Pinpoint the cell where the given text exists, returning its (x, y) midpoint coordinate. 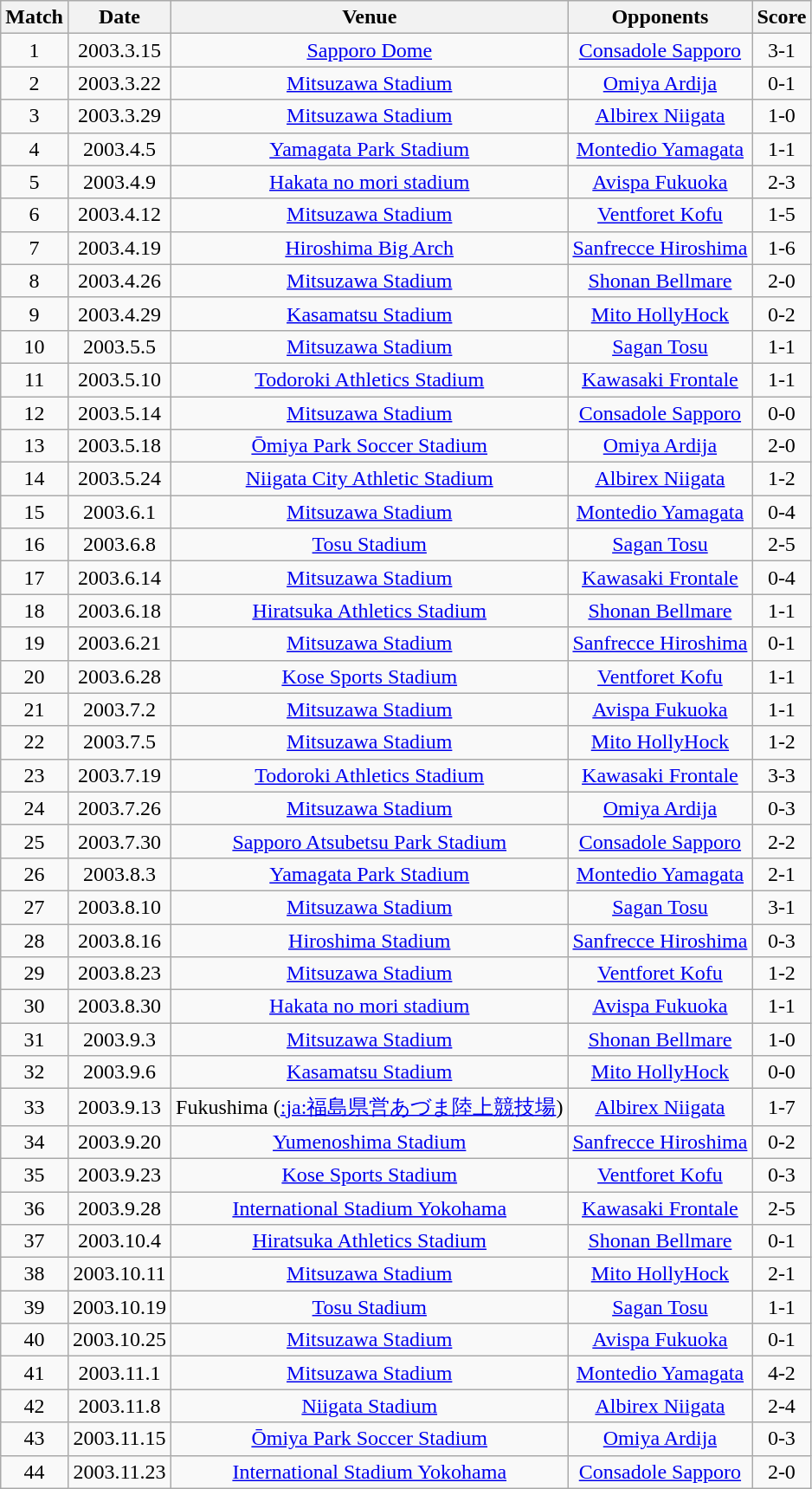
2003.11.1 (119, 1373)
2003.6.8 (119, 545)
2003.6.18 (119, 611)
1-6 (782, 248)
15 (35, 512)
Match (35, 17)
2003.9.3 (119, 1039)
23 (35, 775)
4-2 (782, 1373)
2003.8.10 (119, 907)
22 (35, 742)
2003.4.26 (119, 281)
Sapporo Atsubetsu Park Stadium (370, 841)
38 (35, 1274)
33 (35, 1107)
13 (35, 446)
2003.6.28 (119, 677)
2003.4.9 (119, 182)
2003.6.21 (119, 644)
2003.10.19 (119, 1307)
2003.5.18 (119, 446)
9 (35, 314)
2003.9.20 (119, 1142)
28 (35, 940)
1-5 (782, 215)
2003.5.10 (119, 379)
19 (35, 644)
2003.8.30 (119, 1007)
1 (35, 50)
42 (35, 1406)
12 (35, 413)
34 (35, 1142)
2003.9.6 (119, 1072)
2003.4.5 (119, 149)
Yumenoshima Stadium (370, 1142)
27 (35, 907)
2003.6.14 (119, 578)
2 (35, 83)
14 (35, 479)
2003.7.2 (119, 709)
2003.10.11 (119, 1274)
21 (35, 709)
11 (35, 379)
2-3 (782, 182)
10 (35, 346)
2-2 (782, 841)
3 (35, 116)
7 (35, 248)
Niigata City Athletic Stadium (370, 479)
16 (35, 545)
26 (35, 874)
Niigata Stadium (370, 1406)
41 (35, 1373)
6 (35, 215)
37 (35, 1241)
Fukushima (:ja:福島県営あづま陸上競技場) (370, 1107)
2-4 (782, 1406)
31 (35, 1039)
2003.3.22 (119, 83)
2003.10.25 (119, 1340)
Venue (370, 17)
29 (35, 974)
43 (35, 1439)
2003.5.24 (119, 479)
2003.8.16 (119, 940)
25 (35, 841)
2003.7.26 (119, 808)
4 (35, 149)
2003.8.23 (119, 974)
2003.4.12 (119, 215)
8 (35, 281)
Score (782, 17)
32 (35, 1072)
2003.4.29 (119, 314)
2003.5.14 (119, 413)
2003.11.8 (119, 1406)
2003.7.30 (119, 841)
36 (35, 1208)
18 (35, 611)
3-3 (782, 775)
Hiroshima Big Arch (370, 248)
2003.4.19 (119, 248)
20 (35, 677)
2003.3.15 (119, 50)
2003.7.19 (119, 775)
40 (35, 1340)
30 (35, 1007)
2003.11.15 (119, 1439)
1-7 (782, 1107)
2003.9.23 (119, 1175)
44 (35, 1472)
35 (35, 1175)
Opponents (660, 17)
2003.9.13 (119, 1107)
2003.8.3 (119, 874)
Hiroshima Stadium (370, 940)
2003.3.29 (119, 116)
2003.6.1 (119, 512)
Date (119, 17)
2003.9.28 (119, 1208)
2003.7.5 (119, 742)
39 (35, 1307)
Sapporo Dome (370, 50)
2003.10.4 (119, 1241)
5 (35, 182)
24 (35, 808)
2003.11.23 (119, 1472)
17 (35, 578)
2003.5.5 (119, 346)
